For the text-containing cell, return its midpoint in (x, y) coordinate format. 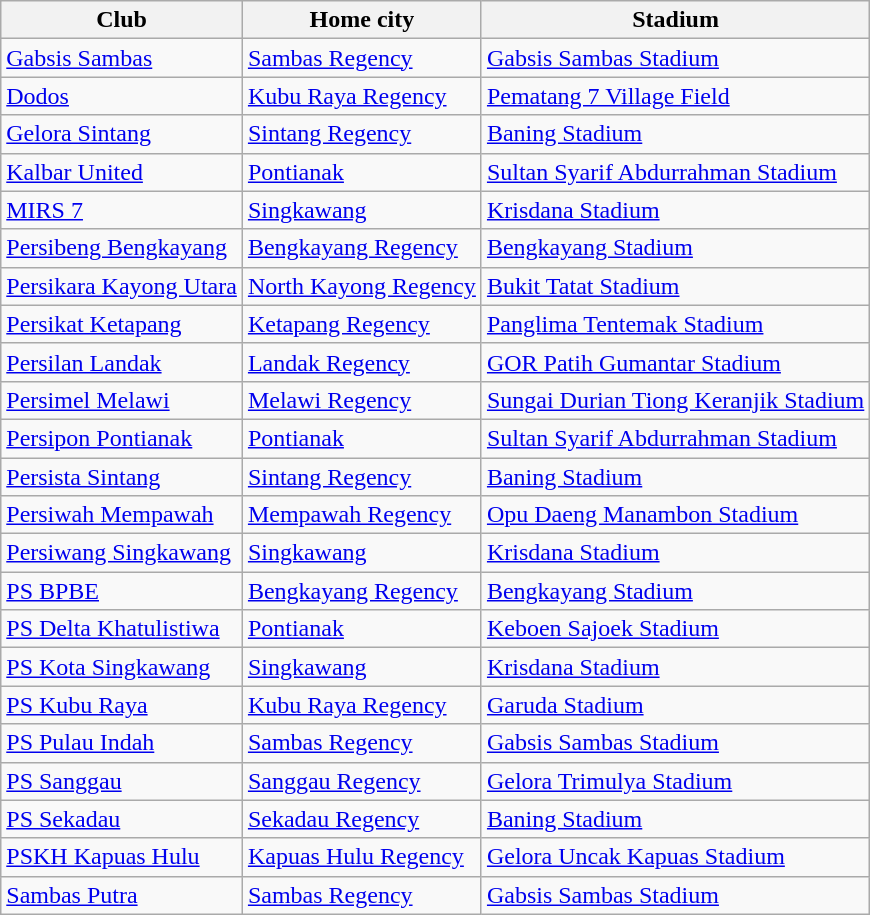
GOR Patih Gumantar Stadium (675, 362)
Persista Sintang (122, 477)
Persipon Pontianak (122, 438)
PS Pulau Indah (122, 743)
Keboen Sajoek Stadium (675, 629)
Gabsis Sambas (122, 58)
PS BPBE (122, 591)
Gelora Trimulya Stadium (675, 781)
Persibeng Bengkayang (122, 248)
Sanggau Regency (362, 781)
PS Sanggau (122, 781)
PSKH Kapuas Hulu (122, 857)
MIRS 7 (122, 210)
PS Kota Singkawang (122, 667)
PS Delta Khatulistiwa (122, 629)
Gelora Sintang (122, 134)
Home city (362, 20)
Persikara Kayong Utara (122, 286)
Persilan Landak (122, 362)
Kapuas Hulu Regency (362, 857)
Landak Regency (362, 362)
Persiwah Mempawah (122, 515)
Sekadau Regency (362, 819)
Kalbar United (122, 172)
Panglima Tentemak Stadium (675, 324)
Persimel Melawi (122, 400)
Sambas Putra (122, 895)
Ketapang Regency (362, 324)
Persikat Ketapang (122, 324)
Bukit Tatat Stadium (675, 286)
PS Kubu Raya (122, 705)
Garuda Stadium (675, 705)
Stadium (675, 20)
PS Sekadau (122, 819)
Mempawah Regency (362, 515)
North Kayong Regency (362, 286)
Opu Daeng Manambon Stadium (675, 515)
Dodos (122, 96)
Sungai Durian Tiong Keranjik Stadium (675, 400)
Persiwang Singkawang (122, 553)
Melawi Regency (362, 400)
Club (122, 20)
Pematang 7 Village Field (675, 96)
Gelora Uncak Kapuas Stadium (675, 857)
